Output the [x, y] coordinate of the center of the cell containing the given text.  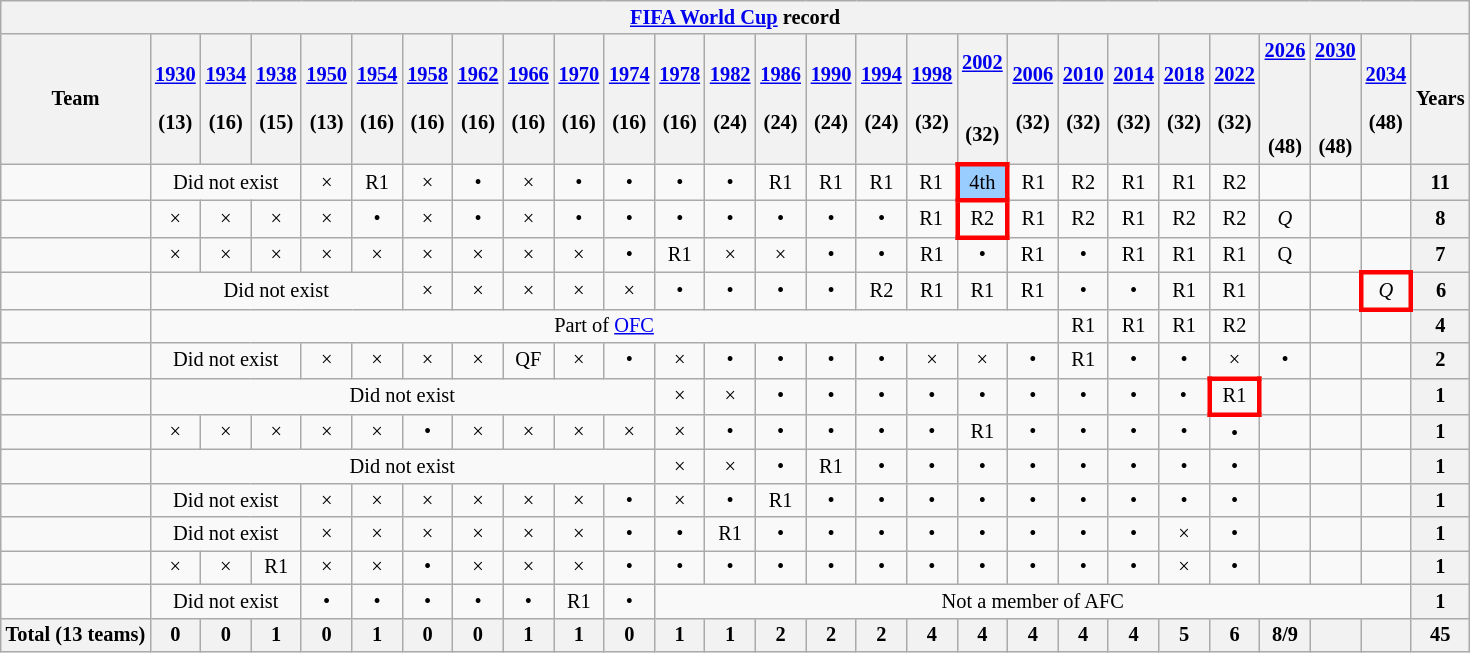
Team [76, 99]
2018(32) [1184, 99]
2030(48) [1335, 99]
1998(32) [932, 99]
1978(16) [679, 99]
Total (13 teams) [76, 635]
1970(16) [579, 99]
2034(48) [1386, 99]
2014(32) [1133, 99]
1954(16) [377, 99]
7 [1440, 254]
8/9 [1285, 635]
1994(24) [881, 99]
2022(32) [1234, 99]
1982(24) [730, 99]
5 [1184, 635]
1974(16) [629, 99]
Not a member of AFC [1032, 601]
11 [1440, 182]
Years [1440, 99]
4th [982, 182]
1962(16) [478, 99]
QF [528, 360]
1966(16) [528, 99]
Part of OFC [604, 326]
2006(32) [1033, 99]
8 [1440, 218]
2026(48) [1285, 99]
1934(16) [226, 99]
1986(24) [780, 99]
1950(13) [326, 99]
2010(32) [1083, 99]
2002(32) [982, 99]
1990(24) [831, 99]
45 [1440, 635]
1938(15) [276, 99]
1930(13) [175, 99]
1958(16) [427, 99]
FIFA World Cup record [736, 17]
